Detect which cell encompasses the target text, then output its (X, Y) center coordinate. 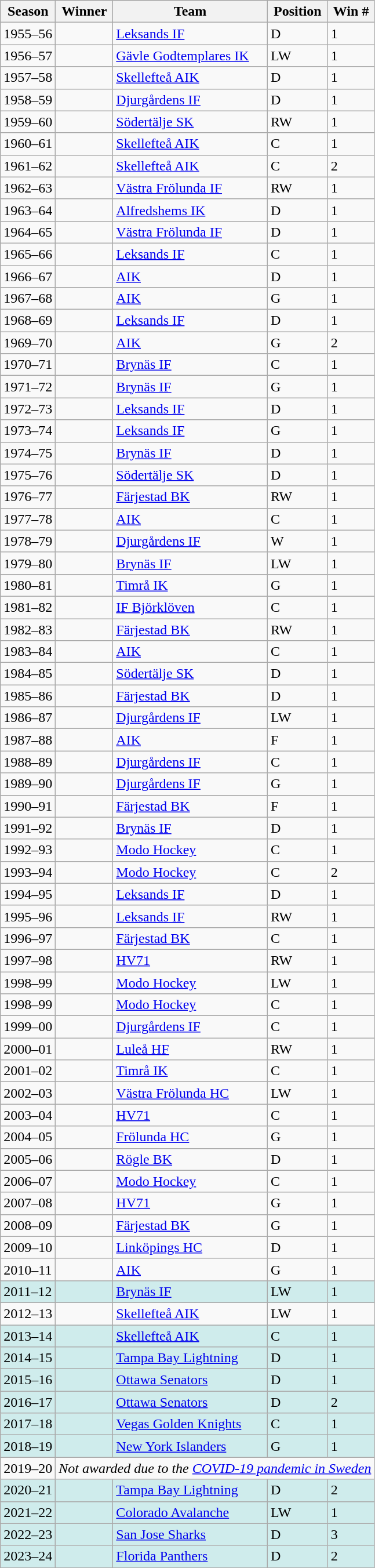
1985–86 (28, 696)
1987–88 (28, 740)
Colorado Avalanche (190, 1512)
Linköpings HC (190, 1247)
2008–09 (28, 1225)
1967–68 (28, 299)
2000–01 (28, 1049)
1988–89 (28, 762)
1979–80 (28, 563)
1960–61 (28, 144)
1978–79 (28, 541)
Frölunda HC (190, 1137)
2011–12 (28, 1291)
1973–74 (28, 431)
2003–04 (28, 1115)
2018–19 (28, 1446)
1976–77 (28, 497)
1963–64 (28, 210)
1964–65 (28, 232)
Win # (351, 12)
2001–02 (28, 1071)
2014–15 (28, 1358)
2022–23 (28, 1534)
1995–96 (28, 916)
Florida Panthers (190, 1556)
2013–14 (28, 1335)
2006–07 (28, 1181)
1955–56 (28, 34)
1981–82 (28, 607)
1994–95 (28, 894)
2021–22 (28, 1512)
2005–06 (28, 1159)
1959–60 (28, 122)
1991–92 (28, 828)
1957–58 (28, 78)
Team (190, 12)
1972–73 (28, 409)
2017–18 (28, 1424)
1992–93 (28, 850)
2023–24 (28, 1556)
1980–81 (28, 585)
New York Islanders (190, 1446)
1969–70 (28, 343)
Not awarded due to the COVID-19 pandemic in Sweden (215, 1468)
1977–78 (28, 519)
Västra Frölunda HC (190, 1093)
2007–08 (28, 1203)
1996–97 (28, 938)
1970–71 (28, 365)
2010–11 (28, 1269)
1984–85 (28, 674)
1989–90 (28, 784)
1999–00 (28, 1027)
Rögle BK (190, 1159)
1962–63 (28, 188)
2015–16 (28, 1380)
2009–10 (28, 1247)
1997–98 (28, 960)
1958–59 (28, 100)
1983–84 (28, 652)
1968–69 (28, 321)
Position (297, 12)
2020–21 (28, 1490)
1956–57 (28, 56)
2002–03 (28, 1093)
1986–87 (28, 718)
3 (351, 1534)
1971–72 (28, 387)
Alfredshems IK (190, 210)
1993–94 (28, 872)
Winner (85, 12)
1975–76 (28, 475)
2019–20 (28, 1468)
IF Björklöven (190, 607)
2016–17 (28, 1402)
San Jose Sharks (190, 1534)
2004–05 (28, 1137)
Season (28, 12)
1961–62 (28, 166)
2012–13 (28, 1313)
1965–66 (28, 254)
W (297, 541)
Luleå HF (190, 1049)
Gävle Godtemplares IK (190, 56)
Vegas Golden Knights (190, 1424)
1982–83 (28, 629)
1966–67 (28, 277)
1974–75 (28, 453)
1990–91 (28, 806)
